Output the (X, Y) coordinate of the center of the cell containing the given text.  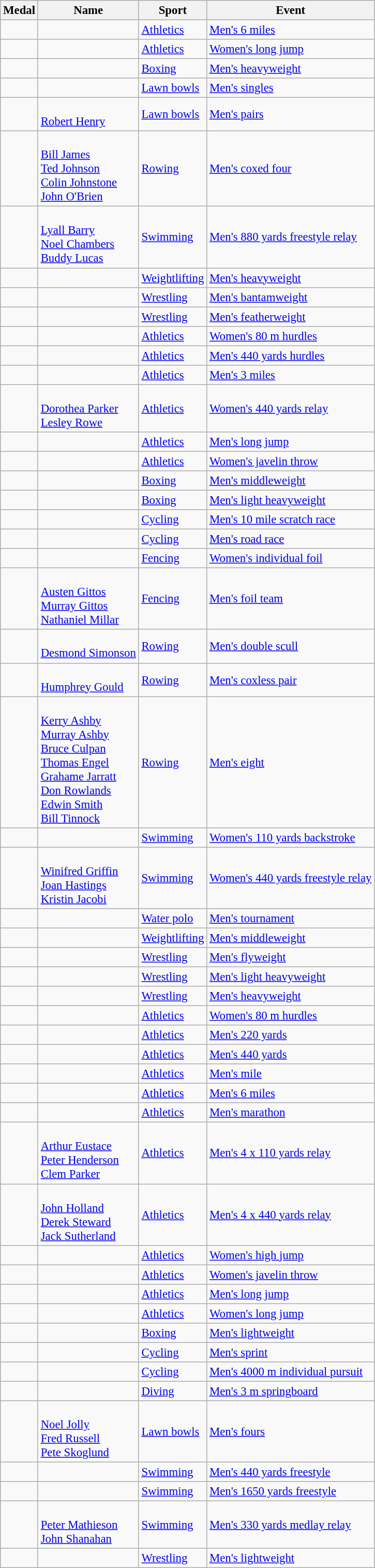
Arthur EustacePeter HendersonClem Parker (88, 1153)
Men's 4 x 440 yards relay (291, 1215)
Bill JamesTed JohnsonColin JohnstoneJohn O'Brien (88, 169)
Women's high jump (291, 1255)
Event (291, 10)
Men's 3 m springboard (291, 1391)
Austen GittosMurray GittosNathaniel Millar (88, 599)
Men's singles (291, 88)
Robert Henry (88, 115)
Men's coxless pair (291, 680)
Women's individual foil (291, 558)
Men's 440 yards (291, 1055)
Men's coxed four (291, 169)
Men's 3 miles (291, 375)
Men's mile (291, 1074)
Men's 880 yards freestyle relay (291, 237)
Sport (173, 10)
Men's sprint (291, 1352)
Men's 1650 yards freestyle (291, 1491)
Men's eight (291, 762)
Men's 4000 m individual pursuit (291, 1372)
Kerry AshbyMurray AshbyBruce CulpanThomas EngelGrahame JarrattDon RowlandsEdwin SmithBill Tinnock (88, 762)
Noel JollyFred RussellPete Skoglund (88, 1431)
Winifred GriffinJoan HastingsKristin Jacobi (88, 878)
Water polo (173, 919)
Men's fours (291, 1431)
Men's pairs (291, 115)
Men's foil team (291, 599)
Peter MathiesonJohn Shanahan (88, 1525)
Women's 440 yards freestyle relay (291, 878)
Men's 10 mile scratch race (291, 520)
Men's flyweight (291, 957)
Lyall BarryNoel ChambersBuddy Lucas (88, 237)
Men's 440 yards hurdles (291, 356)
Medal (20, 10)
Dorothea ParkerLesley Rowe (88, 408)
Desmond Simonson (88, 647)
Men's 220 yards (291, 1035)
Men's bantamweight (291, 297)
Men's 330 yards medlay relay (291, 1525)
Humphrey Gould (88, 680)
Men's double scull (291, 647)
Name (88, 10)
Men's 4 x 110 yards relay (291, 1153)
Diving (173, 1391)
Men's 440 yards freestyle (291, 1472)
John HollandDerek StewardJack Sutherland (88, 1215)
Men's marathon (291, 1113)
Women's 110 yards backstroke (291, 837)
Men's road race (291, 539)
Men's tournament (291, 919)
Men's featherweight (291, 317)
Women's 440 yards relay (291, 408)
